Pinpoint the cell where the given text exists, returning its [X, Y] midpoint coordinate. 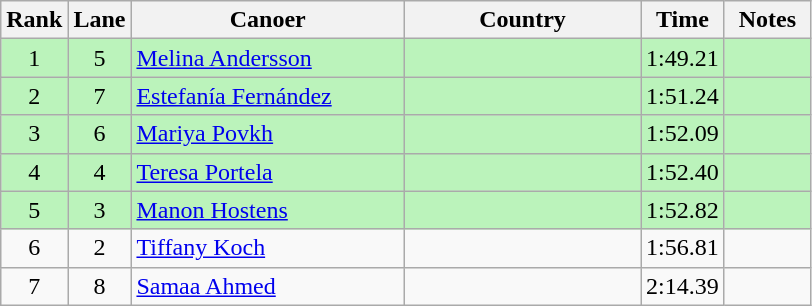
1:49.21 [683, 58]
Mariya Povkh [268, 134]
1:52.40 [683, 172]
1 [34, 58]
8 [100, 286]
Canoer [268, 20]
Melina Andersson [268, 58]
Notes [767, 20]
1:52.82 [683, 210]
Rank [34, 20]
Teresa Portela [268, 172]
Time [683, 20]
2:14.39 [683, 286]
Manon Hostens [268, 210]
Estefanía Fernández [268, 96]
Country [522, 20]
1:51.24 [683, 96]
Lane [100, 20]
Samaa Ahmed [268, 286]
1:52.09 [683, 134]
1:56.81 [683, 248]
Tiffany Koch [268, 248]
